Pinpoint the cell where the given text exists, returning its [X, Y] midpoint coordinate. 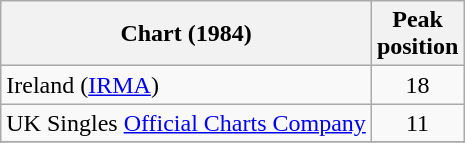
18 [417, 85]
Peakposition [417, 34]
11 [417, 123]
Ireland (IRMA) [186, 85]
UK Singles Official Charts Company [186, 123]
Chart (1984) [186, 34]
